Return the (x, y) coordinate for the center point of the cell that contains the specified text.  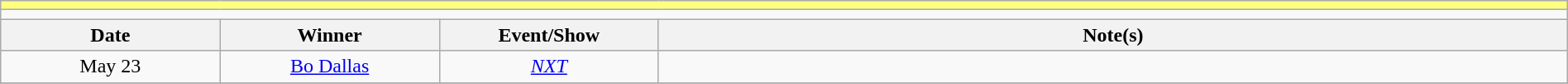
Winner (329, 35)
Event/Show (549, 35)
NXT (549, 67)
May 23 (111, 67)
Bo Dallas (329, 67)
Note(s) (1113, 35)
Date (111, 35)
